Pinpoint the cell where the given text exists, returning its (x, y) midpoint coordinate. 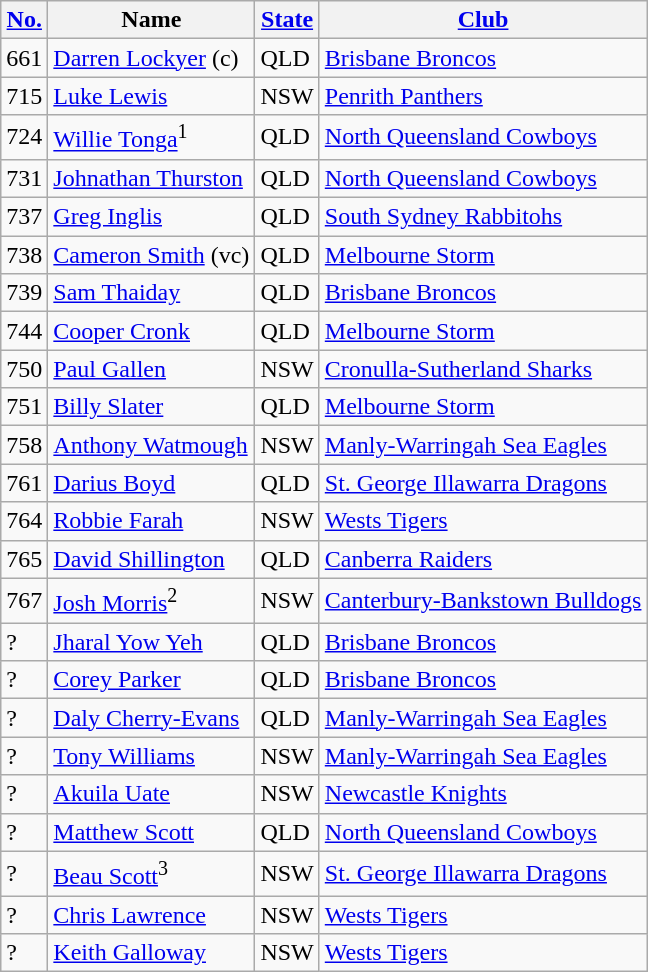
Beau Scott3 (152, 874)
744 (24, 331)
767 (24, 600)
Club (483, 20)
724 (24, 138)
Tony Williams (152, 756)
731 (24, 178)
715 (24, 96)
Darren Lockyer (c) (152, 58)
764 (24, 521)
739 (24, 293)
Robbie Farah (152, 521)
Penrith Panthers (483, 96)
Canterbury-Bankstown Bulldogs (483, 600)
Jharal Yow Yeh (152, 642)
Matthew Scott (152, 832)
Cooper Cronk (152, 331)
Chris Lawrence (152, 915)
Corey Parker (152, 680)
Johnathan Thurston (152, 178)
Greg Inglis (152, 217)
Newcastle Knights (483, 794)
Akuila Uate (152, 794)
Paul Gallen (152, 369)
Keith Galloway (152, 953)
Willie Tonga1 (152, 138)
Luke Lewis (152, 96)
738 (24, 255)
751 (24, 407)
758 (24, 445)
No. (24, 20)
Josh Morris2 (152, 600)
Name (152, 20)
737 (24, 217)
661 (24, 58)
Sam Thaiday (152, 293)
Cameron Smith (vc) (152, 255)
Billy Slater (152, 407)
South Sydney Rabbitohs (483, 217)
761 (24, 483)
Darius Boyd (152, 483)
Anthony Watmough (152, 445)
765 (24, 559)
State (287, 20)
David Shillington (152, 559)
Canberra Raiders (483, 559)
Cronulla-Sutherland Sharks (483, 369)
Daly Cherry-Evans (152, 718)
750 (24, 369)
